For the text-containing cell, return its midpoint in (X, Y) coordinate format. 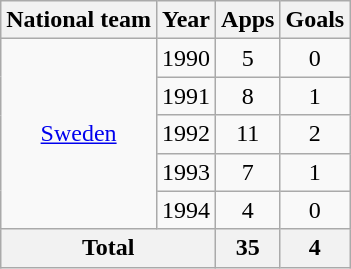
Goals (315, 20)
Sweden (79, 134)
2 (315, 134)
35 (248, 248)
11 (248, 134)
1994 (186, 210)
Total (108, 248)
7 (248, 172)
Apps (248, 20)
1991 (186, 96)
8 (248, 96)
1993 (186, 172)
1990 (186, 58)
5 (248, 58)
1992 (186, 134)
National team (79, 20)
Year (186, 20)
